Return (x, y) of the center of cell containing provided text 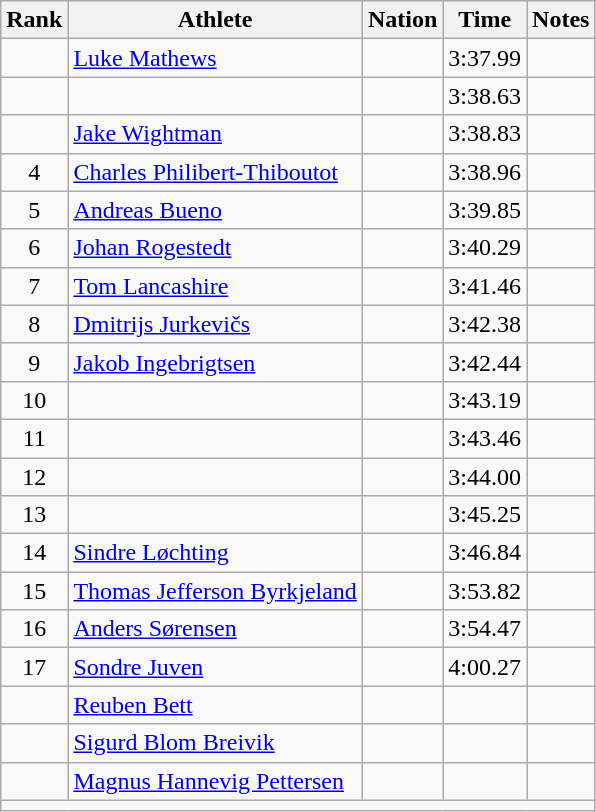
Rank (34, 20)
3:43.46 (485, 438)
9 (34, 362)
12 (34, 477)
3:54.47 (485, 629)
Anders Sørensen (216, 629)
3:40.29 (485, 248)
4:00.27 (485, 667)
5 (34, 210)
8 (34, 324)
3:38.83 (485, 134)
3:42.38 (485, 324)
Notes (561, 20)
3:37.99 (485, 58)
10 (34, 400)
16 (34, 629)
Sindre Løchting (216, 553)
Athlete (216, 20)
6 (34, 248)
13 (34, 515)
Johan Rogestedt (216, 248)
17 (34, 667)
Tom Lancashire (216, 286)
Nation (402, 20)
3:44.00 (485, 477)
Thomas Jefferson Byrkjeland (216, 591)
Jake Wightman (216, 134)
3:39.85 (485, 210)
Time (485, 20)
Luke Mathews (216, 58)
3:45.25 (485, 515)
15 (34, 591)
11 (34, 438)
3:38.63 (485, 96)
14 (34, 553)
7 (34, 286)
3:46.84 (485, 553)
Sondre Juven (216, 667)
3:53.82 (485, 591)
3:38.96 (485, 172)
3:42.44 (485, 362)
3:43.19 (485, 400)
Dmitrijs Jurkevičs (216, 324)
4 (34, 172)
Magnus Hannevig Pettersen (216, 781)
Jakob Ingebrigtsen (216, 362)
Andreas Bueno (216, 210)
Sigurd Blom Breivik (216, 743)
3:41.46 (485, 286)
Reuben Bett (216, 705)
Charles Philibert-Thiboutot (216, 172)
